Detect which cell encompasses the target text, then output its (X, Y) center coordinate. 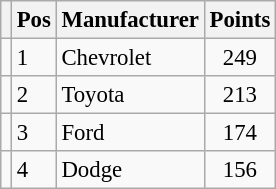
Toyota (130, 95)
Points (240, 20)
174 (240, 133)
Ford (130, 133)
Manufacturer (130, 20)
4 (34, 170)
Pos (34, 20)
1 (34, 58)
156 (240, 170)
213 (240, 95)
Dodge (130, 170)
Chevrolet (130, 58)
3 (34, 133)
2 (34, 95)
249 (240, 58)
